Search for the cell housing the specified text and yield its (X, Y) center coordinate. 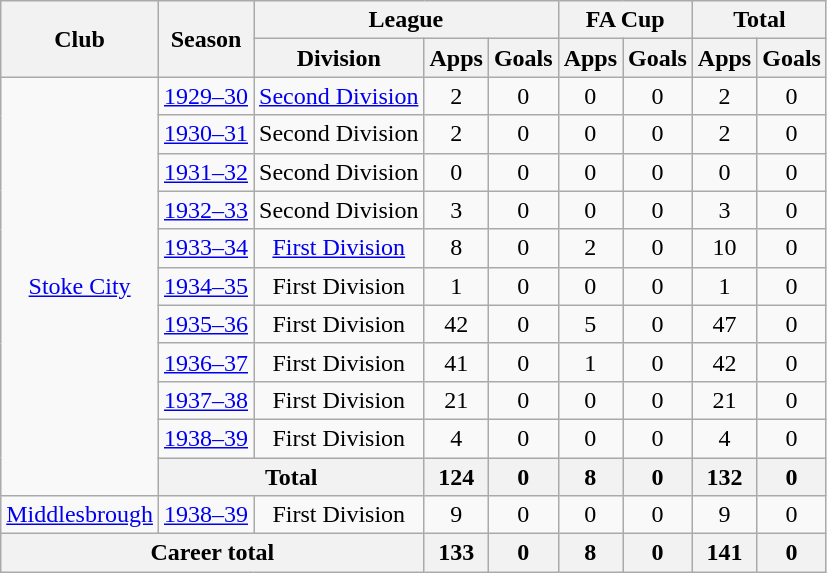
FA Cup (625, 20)
1932–33 (206, 210)
1934–35 (206, 286)
41 (456, 362)
Club (80, 39)
1936–37 (206, 362)
132 (724, 477)
47 (724, 324)
1931–32 (206, 172)
League (406, 20)
1935–36 (206, 324)
Middlesbrough (80, 515)
1930–31 (206, 134)
124 (456, 477)
Career total (212, 553)
1933–34 (206, 248)
Division (339, 58)
141 (724, 553)
1937–38 (206, 400)
Stoke City (80, 286)
5 (590, 324)
1929–30 (206, 96)
10 (724, 248)
Season (206, 39)
133 (456, 553)
